Output the [x, y] coordinate of the center of the cell containing the given text.  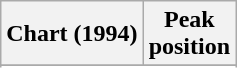
Chart (1994) [72, 34]
Peakposition [189, 34]
